From the cell containing the given text, extract its center point as (X, Y) coordinate. 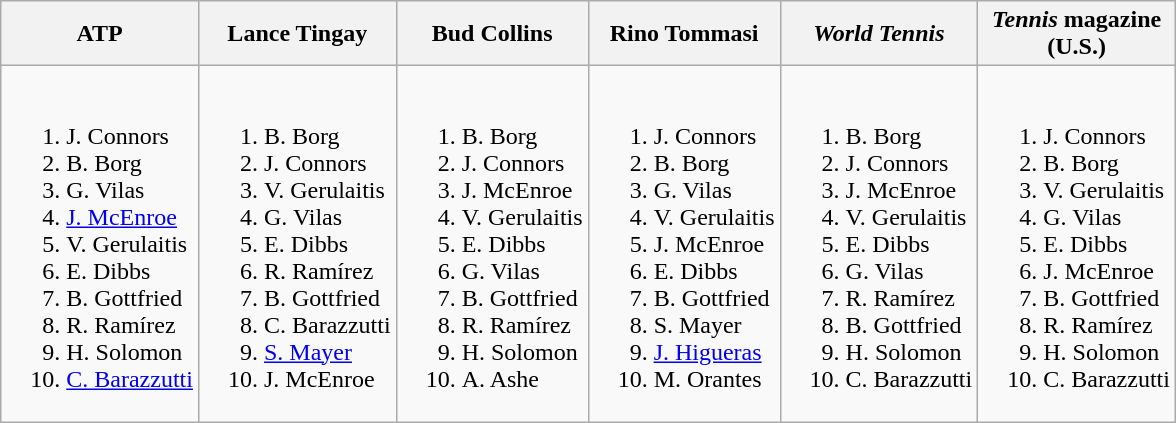
Tennis magazine(U.S.) (1077, 34)
ATP (100, 34)
Lance Tingay (297, 34)
J. Connors B. Borg V. Gerulaitis G. Vilas E. Dibbs J. McEnroe B. Gottfried R. Ramírez H. Solomon C. Barazzutti (1077, 244)
B. Borg J. Connors J. McEnroe V. Gerulaitis E. Dibbs G. Vilas B. Gottfried R. Ramírez H. Solomon A. Ashe (492, 244)
World Tennis (879, 34)
Rino Tommasi (684, 34)
J. Connors B. Borg G. Vilas J. McEnroe V. Gerulaitis E. Dibbs B. Gottfried R. Ramírez H. Solomon C. Barazzutti (100, 244)
Bud Collins (492, 34)
J. Connors B. Borg G. Vilas V. Gerulaitis J. McEnroe E. Dibbs B. Gottfried S. Mayer J. Higueras M. Orantes (684, 244)
B. Borg J. Connors J. McEnroe V. Gerulaitis E. Dibbs G. Vilas R. Ramírez B. Gottfried H. Solomon C. Barazzutti (879, 244)
B. Borg J. Connors V. Gerulaitis G. Vilas E. Dibbs R. Ramírez B. Gottfried C. Barazzutti S. Mayer J. McEnroe (297, 244)
